Pinpoint the cell where the given text exists, returning its (X, Y) midpoint coordinate. 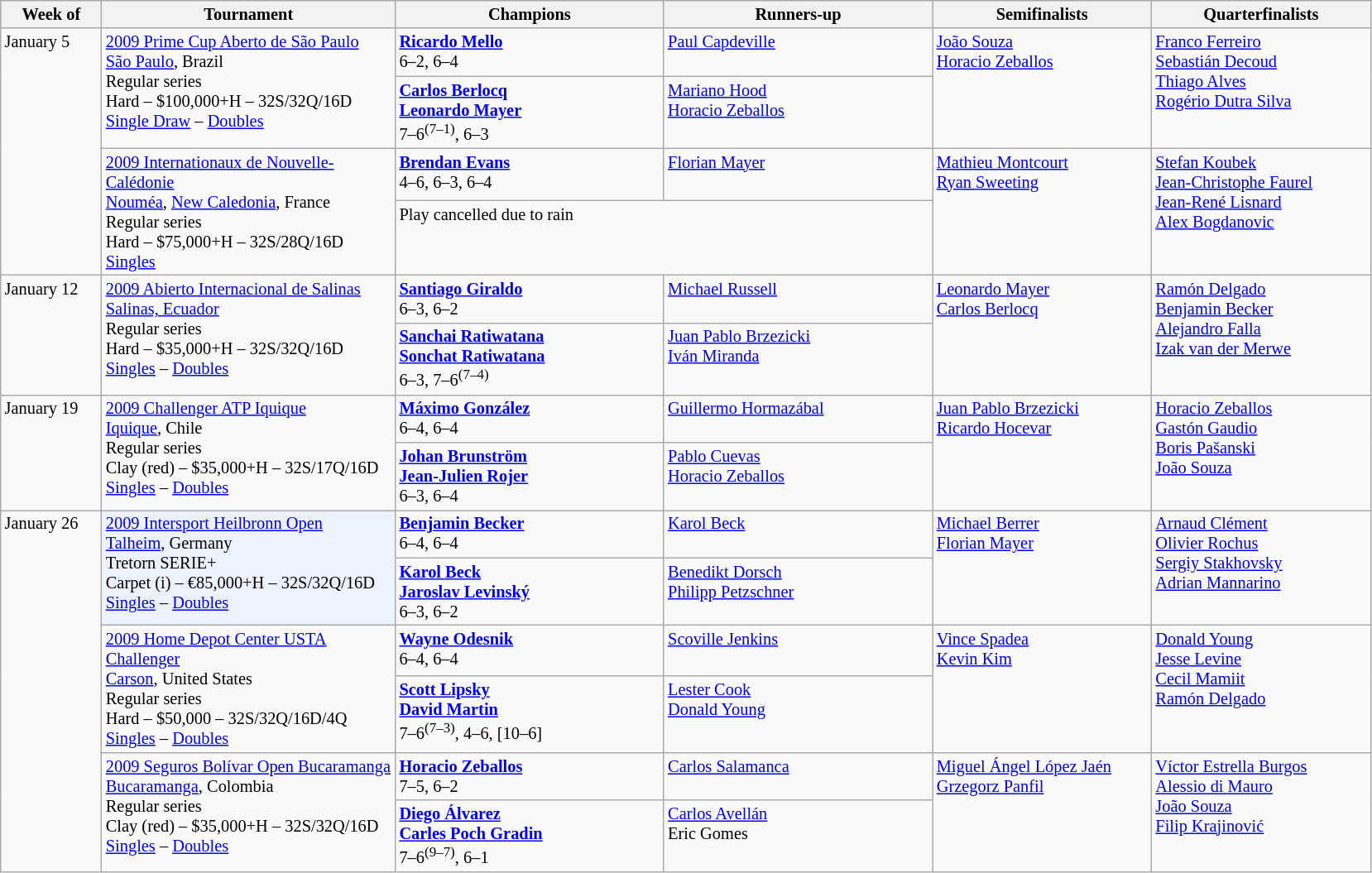
Arnaud Clément Olivier Rochus Sergiy Stakhovsky Adrian Mannarino (1261, 568)
Benjamin Becker6–4, 6–4 (530, 534)
Ricardo Mello6–2, 6–4 (530, 52)
Michael Berrer Florian Mayer (1043, 568)
Michael Russell (798, 299)
Stefan Koubek Jean-Christophe Faurel Jean-René Lisnard Alex Bogdanovic (1261, 212)
2009 Challenger ATP Iquique Iquique, ChileRegular seriesClay (red) – $35,000+H – 32S/17Q/16DSingles – Doubles (248, 452)
Wayne Odesnik6–4, 6–4 (530, 650)
January 12 (51, 334)
2009 Home Depot Center USTA Challenger Carson, United StatesRegular seriesHard – $50,000 – 32S/32Q/16D/4QSingles – Doubles (248, 689)
Semifinalists (1043, 14)
Lester Cook Donald Young (798, 714)
Johan Brunström Jean-Julien Rojer6–3, 6–4 (530, 477)
Mathieu Montcourt Ryan Sweeting (1043, 212)
Karol Beck (798, 534)
2009 Prime Cup Aberto de São Paulo São Paulo, BrazilRegular seriesHard – $100,000+H – 32S/32Q/16DSingle Draw – Doubles (248, 88)
Brendan Evans4–6, 6–3, 6–4 (530, 175)
January 26 (51, 691)
Florian Mayer (798, 175)
Miguel Ángel López Jaén Grzegorz Panfil (1043, 813)
Week of (51, 14)
Mariano Hood Horacio Zeballos (798, 113)
Víctor Estrella Burgos Alessio di Mauro João Souza Filip Krajinović (1261, 813)
Scoville Jenkins (798, 650)
Play cancelled due to rain (664, 237)
João Souza Horacio Zeballos (1043, 88)
Diego Álvarez Carles Poch Gradin7–6(9–7), 6–1 (530, 836)
Santiago Giraldo 6–3, 6–2 (530, 299)
Vince Spadea Kevin Kim (1043, 689)
Champions (530, 14)
Carlos Berlocq Leonardo Mayer 7–6(7–1), 6–3 (530, 113)
Benedikt Dorsch Philipp Petzschner (798, 592)
Quarterfinalists (1261, 14)
Pablo Cuevas Horacio Zeballos (798, 477)
Carlos Salamanca (798, 776)
2009 Intersport Heilbronn OpenTalheim, GermanyTretorn SERIE+Carpet (i) – €85,000+H – 32S/32Q/16DSingles – Doubles (248, 568)
Karol Beck Jaroslav Levinský6–3, 6–2 (530, 592)
Carlos Avellán Eric Gomes (798, 836)
Donald Young Jesse Levine Cecil Mamiit Ramón Delgado (1261, 689)
Ramón Delgado Benjamin Becker Alejandro Falla Izak van der Merwe (1261, 334)
January 5 (51, 151)
Runners-up (798, 14)
Juan Pablo Brzezicki Iván Miranda (798, 359)
Horacio Zeballos Gastón Gaudio Boris Pašanski João Souza (1261, 452)
2009 Abierto Internacional de Salinas Salinas, EcuadorRegular seriesHard – $35,000+H – 32S/32Q/16DSingles – Doubles (248, 334)
Horacio Zeballos7–5, 6–2 (530, 776)
Scott Lipsky David Martin7–6(7–3), 4–6, [10–6] (530, 714)
Sanchai Ratiwatana Sonchat Ratiwatana6–3, 7–6(7–4) (530, 359)
Leonardo Mayer Carlos Berlocq (1043, 334)
2009 Internationaux de Nouvelle-Calédonie Nouméa, New Caledonia, FranceRegular seriesHard – $75,000+H – 32S/28Q/16DSingles (248, 212)
Juan Pablo Brzezicki Ricardo Hocevar (1043, 452)
Tournament (248, 14)
2009 Seguros Bolívar Open Bucaramanga Bucaramanga, ColombiaRegular seriesClay (red) – $35,000+H – 32S/32Q/16DSingles – Doubles (248, 813)
Franco Ferreiro Sebastián Decoud Thiago Alves Rogério Dutra Silva (1261, 88)
Guillermo Hormazábal (798, 419)
Paul Capdeville (798, 52)
Máximo González6–4, 6–4 (530, 419)
January 19 (51, 452)
